Scan for the cell matching the given text and deliver its [x, y] coordinate at center. 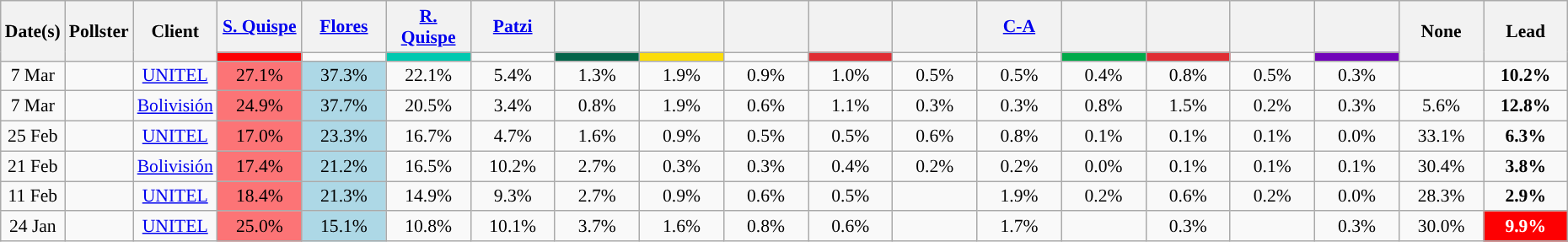
Flores [344, 27]
Pollster [99, 30]
1.3% [597, 76]
Client [175, 30]
37.3% [344, 76]
24 Jan [33, 227]
Lead [1526, 30]
33.1% [1442, 137]
22.1% [428, 76]
5.4% [513, 76]
1.7% [1019, 227]
21 Feb [33, 166]
28.3% [1442, 196]
27.1% [260, 76]
20.5% [428, 106]
15.1% [344, 227]
1.5% [1188, 106]
37.7% [344, 106]
24.9% [260, 106]
11 Feb [33, 196]
R. Quispe [428, 27]
Patzi [513, 27]
18.4% [260, 196]
17.4% [260, 166]
21.2% [344, 166]
25.0% [260, 227]
21.3% [344, 196]
30.4% [1442, 166]
14.9% [428, 196]
6.3% [1526, 137]
9.9% [1526, 227]
3.4% [513, 106]
2.9% [1526, 196]
23.3% [344, 137]
4.7% [513, 137]
3.8% [1526, 166]
3.7% [597, 227]
12.8% [1526, 106]
C-A [1019, 27]
17.0% [260, 137]
None [1442, 30]
1.1% [851, 106]
S. Quispe [260, 27]
16.7% [428, 137]
5.6% [1442, 106]
10.8% [428, 227]
25 Feb [33, 137]
30.0% [1442, 227]
16.5% [428, 166]
Date(s) [33, 30]
9.3% [513, 196]
10.1% [513, 227]
1.0% [851, 76]
